Output the [x, y] coordinate of the center of the cell containing the given text.  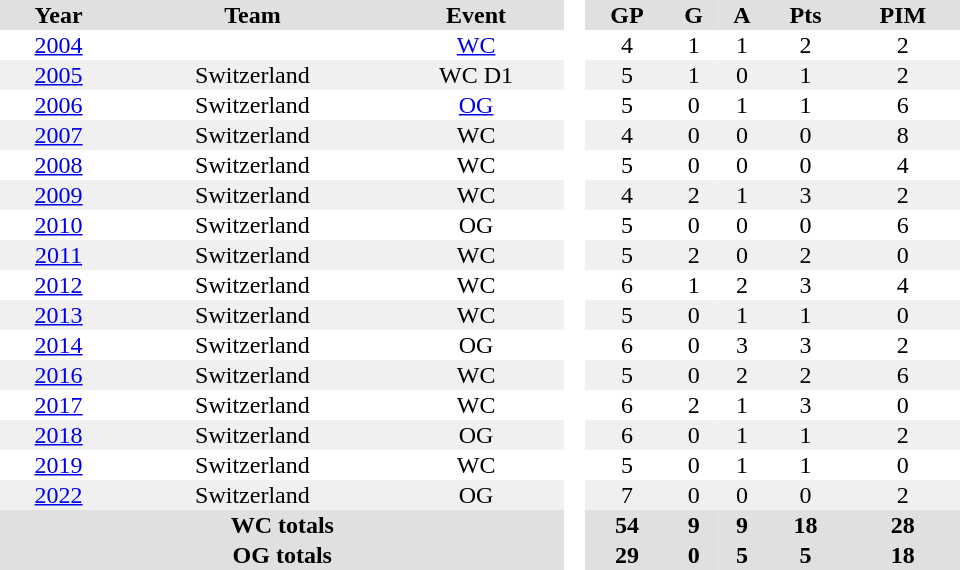
2016 [58, 375]
8 [903, 135]
Year [58, 15]
2019 [58, 465]
2009 [58, 195]
2022 [58, 495]
G [694, 15]
OG totals [282, 555]
2004 [58, 45]
2014 [58, 345]
Team [252, 15]
A [742, 15]
2013 [58, 315]
2006 [58, 105]
GP [626, 15]
2012 [58, 285]
2005 [58, 75]
PIM [903, 15]
WC totals [282, 525]
2017 [58, 405]
7 [626, 495]
Event [476, 15]
WC D1 [476, 75]
Pts [805, 15]
29 [626, 555]
2018 [58, 435]
2011 [58, 255]
54 [626, 525]
2008 [58, 165]
2007 [58, 135]
28 [903, 525]
2010 [58, 225]
